Identify which cell holds the provided text, then report its (X, Y) central coordinate. 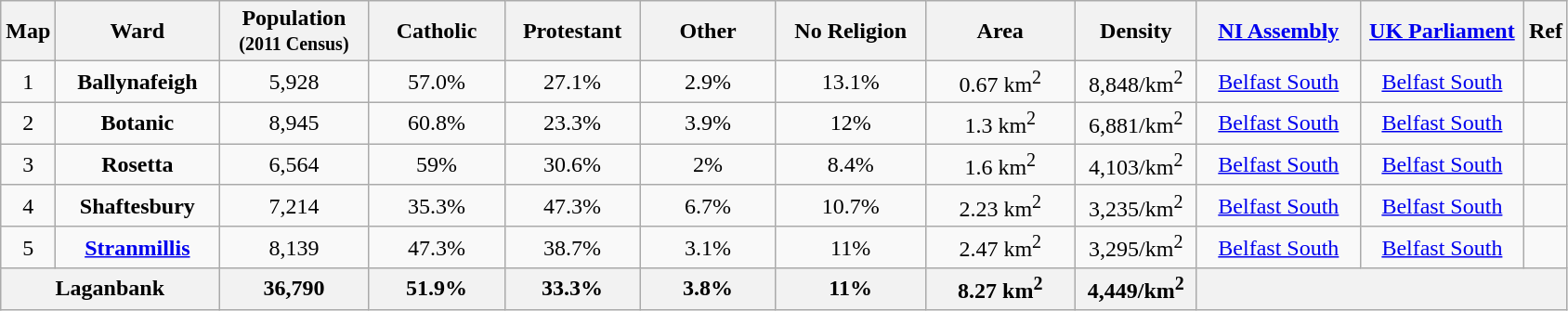
2.47 km2 (1000, 247)
UK Parliament (1442, 32)
Protestant (572, 32)
59% (437, 165)
3.9% (708, 123)
3.8% (708, 290)
Density (1135, 32)
4,103/km2 (1135, 165)
Laganbank (110, 290)
8.27 km2 (1000, 290)
57.0% (437, 82)
8.4% (851, 165)
3,295/km2 (1135, 247)
2.9% (708, 82)
35.3% (437, 206)
8,139 (294, 247)
NI Assembly (1278, 32)
Other (708, 32)
13.1% (851, 82)
4,449/km2 (1135, 290)
Rosetta (137, 165)
3,235/km2 (1135, 206)
4 (28, 206)
2 (28, 123)
8,848/km2 (1135, 82)
0.67 km2 (1000, 82)
No Religion (851, 32)
Shaftesbury (137, 206)
Stranmillis (137, 247)
1.3 km2 (1000, 123)
Ballynafeigh (137, 82)
Population (2011 Census) (294, 32)
23.3% (572, 123)
2.23 km2 (1000, 206)
Map (28, 32)
27.1% (572, 82)
8,945 (294, 123)
7,214 (294, 206)
30.6% (572, 165)
6.7% (708, 206)
36,790 (294, 290)
Catholic (437, 32)
60.8% (437, 123)
Ref (1546, 32)
10.7% (851, 206)
51.9% (437, 290)
1 (28, 82)
Ward (137, 32)
38.7% (572, 247)
3.1% (708, 247)
6,881/km2 (1135, 123)
5 (28, 247)
3 (28, 165)
Area (1000, 32)
12% (851, 123)
6,564 (294, 165)
Botanic (137, 123)
2% (708, 165)
5,928 (294, 82)
33.3% (572, 290)
1.6 km2 (1000, 165)
